Return (x, y) of the center of cell containing provided text 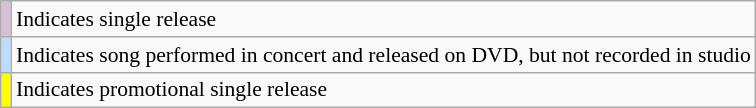
Indicates song performed in concert and released on DVD, but not recorded in studio (384, 55)
Indicates promotional single release (384, 90)
Indicates single release (384, 19)
